Return the (X, Y) coordinate for the center point of the cell that contains the specified text.  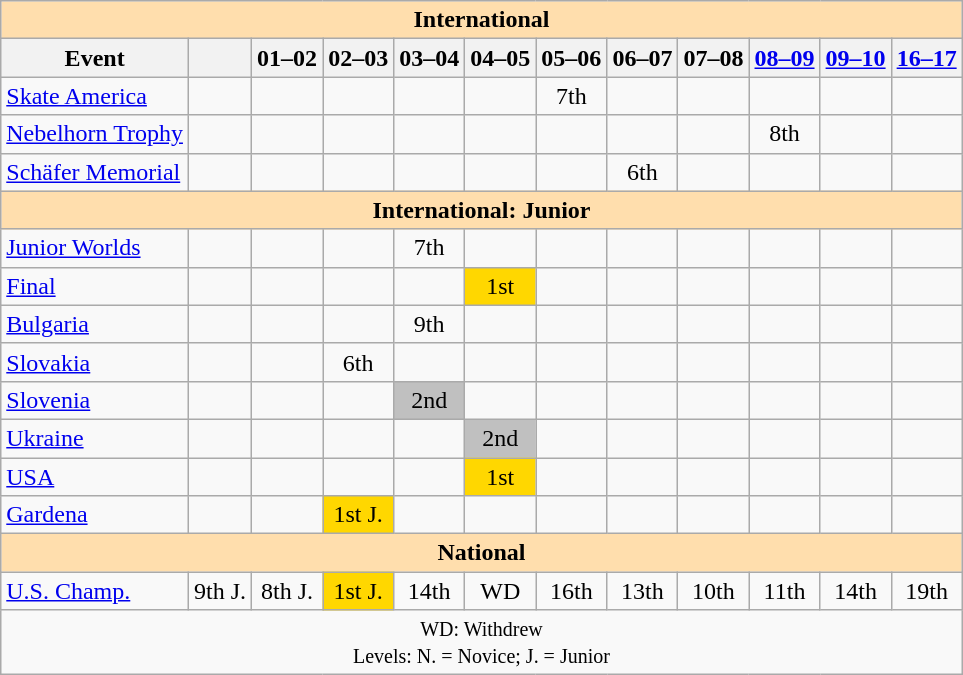
8th J. (288, 591)
08–09 (784, 58)
16–17 (926, 58)
9th (430, 324)
Skate America (95, 96)
01–02 (288, 58)
11th (784, 591)
Ukraine (95, 438)
USA (95, 477)
Junior Worlds (95, 248)
10th (714, 591)
Gardena (95, 515)
International: Junior (482, 210)
8th (784, 134)
Slovenia (95, 400)
Slovakia (95, 362)
Final (95, 286)
National (482, 553)
07–08 (714, 58)
Bulgaria (95, 324)
05–06 (572, 58)
Nebelhorn Trophy (95, 134)
09–10 (856, 58)
19th (926, 591)
WD (500, 591)
16th (572, 591)
U.S. Champ. (95, 591)
Schäfer Memorial (95, 172)
WD: Withdrew Levels: N. = Novice; J. = Junior (482, 642)
06–07 (642, 58)
13th (642, 591)
International (482, 20)
03–04 (430, 58)
9th J. (220, 591)
02–03 (358, 58)
04–05 (500, 58)
Event (95, 58)
